Output the (x, y) coordinate of the center of the cell containing the given text.  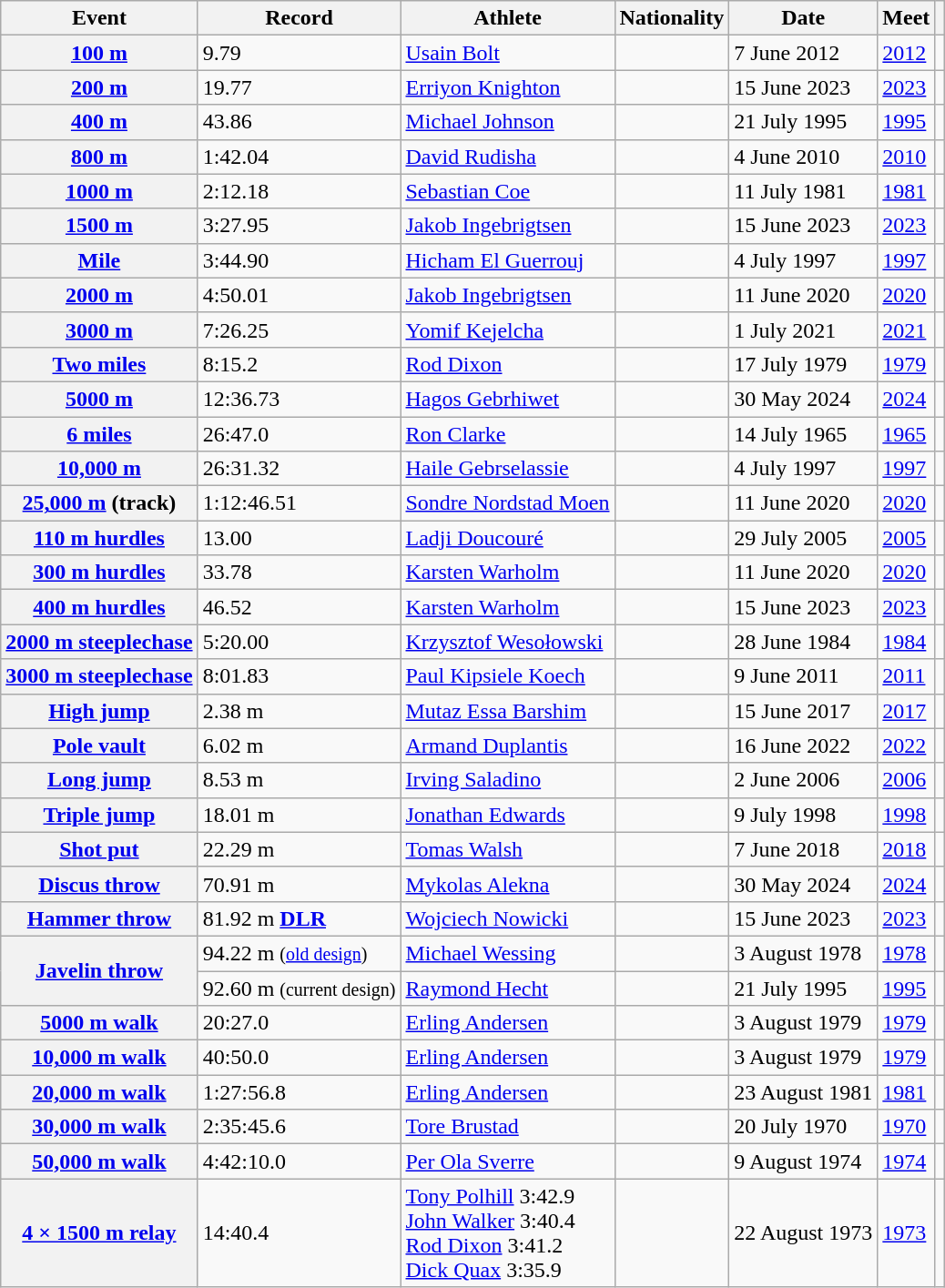
Triple jump (99, 815)
70.91 m (299, 884)
2011 (907, 676)
1974 (907, 1161)
Armand Duplantis (508, 745)
Hagos Gebrhiwet (508, 399)
5000 m (99, 399)
14:40.4 (299, 1232)
20 July 1970 (803, 1127)
2010 (907, 157)
4:50.01 (299, 295)
Javelin throw (99, 970)
94.22 m (old design) (299, 953)
2000 m (99, 295)
1:42.04 (299, 157)
4 × 1500 m relay (99, 1232)
Shot put (99, 849)
800 m (99, 157)
3:27.95 (299, 226)
Tony Polhill 3:42.9John Walker 3:40.4Rod Dixon 3:41.2Dick Quax 3:35.9 (508, 1232)
5:20.00 (299, 642)
33.78 (299, 573)
2018 (907, 849)
26:47.0 (299, 434)
Nationality (672, 18)
Sondre Nordstad Moen (508, 503)
Athlete (508, 18)
29 July 2005 (803, 538)
20,000 m walk (99, 1092)
Long jump (99, 780)
7:26.25 (299, 330)
Mutaz Essa Barshim (508, 711)
Wojciech Nowicki (508, 918)
Per Ola Sverre (508, 1161)
1:12:46.51 (299, 503)
1:27:56.8 (299, 1092)
9.79 (299, 53)
4:42:10.0 (299, 1161)
3 August 1978 (803, 953)
2021 (907, 330)
7 June 2018 (803, 849)
2006 (907, 780)
40:50.0 (299, 1058)
2012 (907, 53)
David Rudisha (508, 157)
2022 (907, 745)
Erriyon Knighton (508, 87)
110 m hurdles (99, 538)
9 August 1974 (803, 1161)
3000 m steeplechase (99, 676)
7 June 2012 (803, 53)
15 June 2017 (803, 711)
400 m hurdles (99, 607)
8:01.83 (299, 676)
6 miles (99, 434)
Jonathan Edwards (508, 815)
Hammer throw (99, 918)
Meet (907, 18)
Date (803, 18)
50,000 m walk (99, 1161)
Tomas Walsh (508, 849)
High jump (99, 711)
1973 (907, 1232)
1984 (907, 642)
1965 (907, 434)
11 July 1981 (803, 191)
100 m (99, 53)
2.38 m (299, 711)
10,000 m (99, 469)
Pole vault (99, 745)
43.86 (299, 122)
Sebastian Coe (508, 191)
Paul Kipsiele Koech (508, 676)
Ladji Doucouré (508, 538)
Irving Saladino (508, 780)
Mykolas Alekna (508, 884)
1998 (907, 815)
1 July 2021 (803, 330)
2000 m steeplechase (99, 642)
2:35:45.6 (299, 1127)
1000 m (99, 191)
9 June 2011 (803, 676)
8.53 m (299, 780)
Krzysztof Wesołowski (508, 642)
22.29 m (299, 849)
20:27.0 (299, 1023)
2005 (907, 538)
1500 m (99, 226)
Raymond Hecht (508, 988)
23 August 1981 (803, 1092)
46.52 (299, 607)
2 June 2006 (803, 780)
18.01 m (299, 815)
Two miles (99, 364)
3:44.90 (299, 260)
10,000 m walk (99, 1058)
Mile (99, 260)
4 June 2010 (803, 157)
6.02 m (299, 745)
5000 m walk (99, 1023)
2017 (907, 711)
25,000 m (track) (99, 503)
1970 (907, 1127)
Event (99, 18)
2:12.18 (299, 191)
Rod Dixon (508, 364)
Michael Johnson (508, 122)
300 m hurdles (99, 573)
Usain Bolt (508, 53)
Tore Brustad (508, 1127)
13.00 (299, 538)
92.60 m (current design) (299, 988)
Haile Gebrselassie (508, 469)
16 June 2022 (803, 745)
Michael Wessing (508, 953)
3000 m (99, 330)
1978 (907, 953)
12:36.73 (299, 399)
28 June 1984 (803, 642)
30,000 m walk (99, 1127)
9 July 1998 (803, 815)
200 m (99, 87)
26:31.32 (299, 469)
8:15.2 (299, 364)
Discus throw (99, 884)
81.92 m DLR (299, 918)
22 August 1973 (803, 1232)
17 July 1979 (803, 364)
Ron Clarke (508, 434)
19.77 (299, 87)
14 July 1965 (803, 434)
Hicham El Guerrouj (508, 260)
Record (299, 18)
Yomif Kejelcha (508, 330)
400 m (99, 122)
